Scan for the cell matching the given text and deliver its (x, y) coordinate at center. 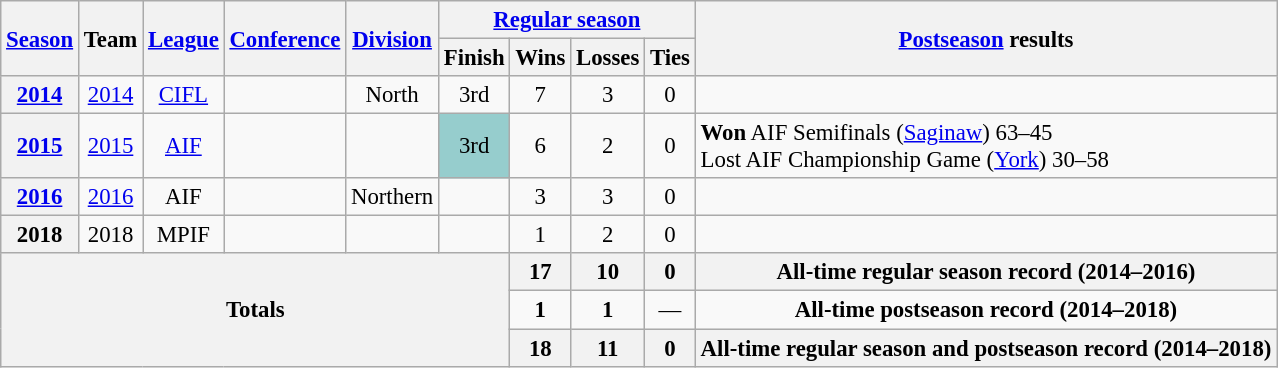
Regular season (566, 20)
Postseason results (986, 38)
17 (540, 273)
— (670, 310)
Team (110, 38)
11 (608, 348)
Ties (670, 58)
10 (608, 273)
Northern (392, 197)
Losses (608, 58)
All-time regular season and postseason record (2014–2018) (986, 348)
CIFL (184, 95)
6 (540, 146)
Season (40, 38)
North (392, 95)
Won AIF Semifinals (Saginaw) 63–45Lost AIF Championship Game (York) 30–58 (986, 146)
18 (540, 348)
7 (540, 95)
Conference (285, 38)
All-time postseason record (2014–2018) (986, 310)
MPIF (184, 235)
All-time regular season record (2014–2016) (986, 273)
Finish (474, 58)
Wins (540, 58)
Totals (256, 310)
League (184, 38)
Division (392, 38)
